Identify which cell holds the provided text, then report its (X, Y) central coordinate. 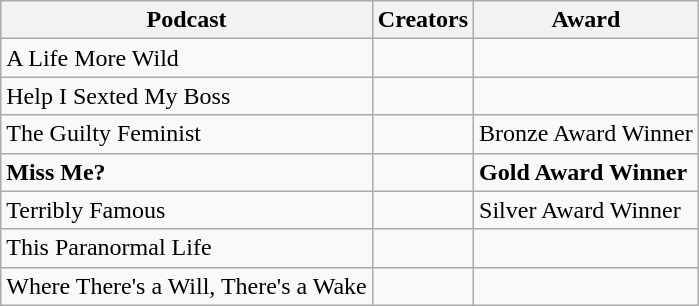
Creators (422, 20)
Award (586, 20)
Where There's a Will, There's a Wake (187, 286)
The Guilty Feminist (187, 134)
Gold Award Winner (586, 172)
A Life More Wild (187, 58)
Bronze Award Winner (586, 134)
This Paranormal Life (187, 248)
Miss Me? (187, 172)
Terribly Famous (187, 210)
Podcast (187, 20)
Silver Award Winner (586, 210)
Help I Sexted My Boss (187, 96)
